Find where the given text appears and provide that cell's center as [x, y] coordinate. 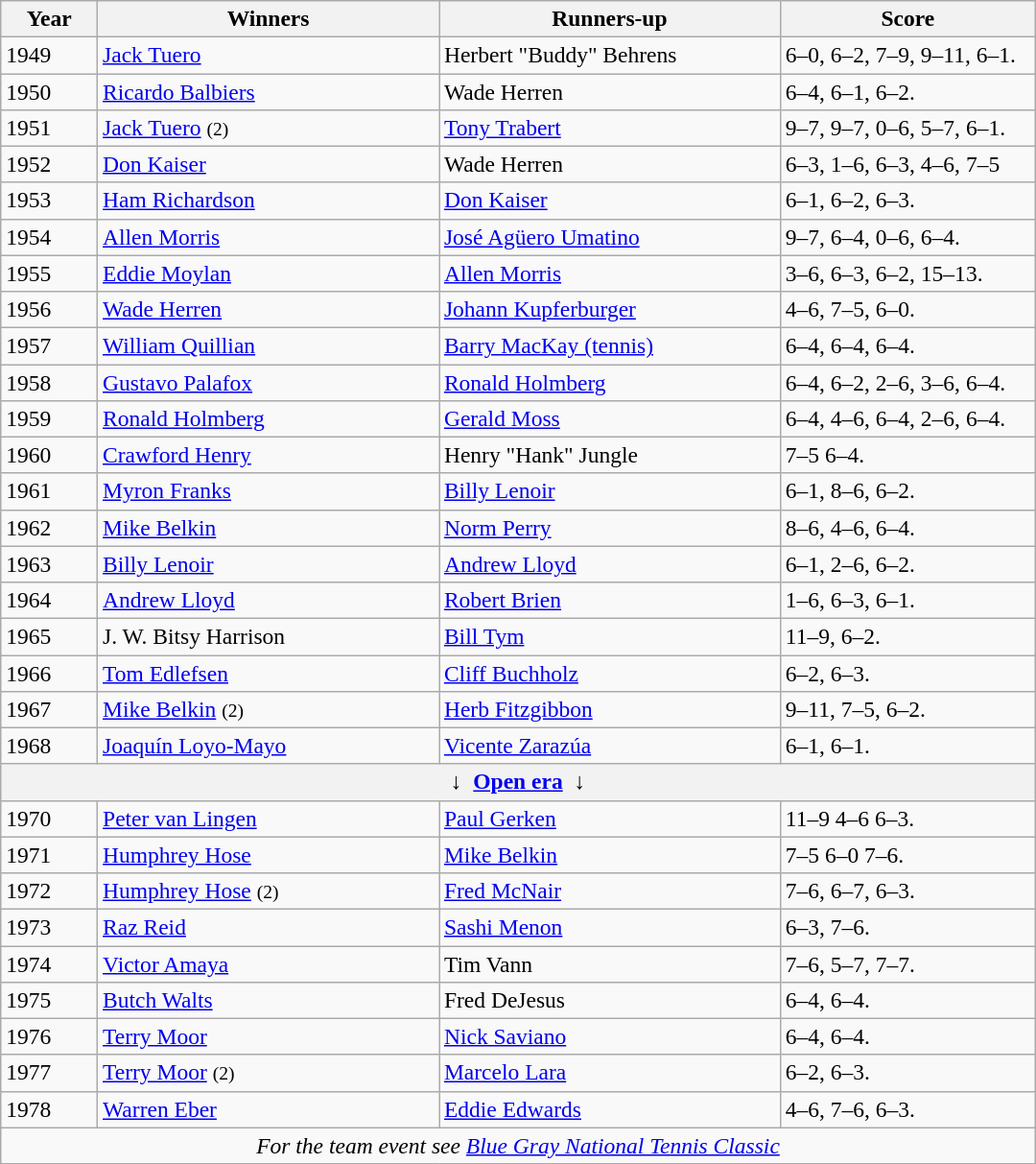
1967 [50, 709]
1971 [50, 855]
Victor Amaya [269, 963]
1976 [50, 1036]
7–6, 5–7, 7–7. [907, 963]
1953 [50, 201]
Humphrey Hose [269, 855]
1949 [50, 55]
6–1, 6–1. [907, 746]
1964 [50, 600]
Humphrey Hose (2) [269, 891]
Barry MacKay (tennis) [610, 345]
Johann Kupferburger [610, 309]
Herb Fitzgibbon [610, 709]
Vicente Zarazúa [610, 746]
9–7, 9–7, 0–6, 5–7, 6–1. [907, 128]
Nick Saviano [610, 1036]
Terry Moor [269, 1036]
1952 [50, 164]
Robert Brien [610, 600]
Tom Edlefsen [269, 673]
1–6, 6–3, 6–1. [907, 600]
6–3, 1–6, 6–3, 4–6, 7–5 [907, 164]
1954 [50, 237]
Peter van Lingen [269, 819]
6–4, 6–2, 2–6, 3–6, 6–4. [907, 382]
7–5 6–4. [907, 455]
6–1, 6–2, 6–3. [907, 201]
Herbert "Buddy" Behrens [610, 55]
Butch Walts [269, 1000]
Marcelo Lara [610, 1073]
Fred DeJesus [610, 1000]
Mike Belkin (2) [269, 709]
Eddie Edwards [610, 1109]
Crawford Henry [269, 455]
Jack Tuero (2) [269, 128]
1956 [50, 309]
For the team event see Blue Gray National Tennis Classic [518, 1146]
Ricardo Balbiers [269, 91]
11–9, 6–2. [907, 636]
1977 [50, 1073]
Tony Trabert [610, 128]
Joaquín Loyo-Mayo [269, 746]
Score [907, 18]
Bill Tym [610, 636]
Year [50, 18]
1974 [50, 963]
7–6, 6–7, 6–3. [907, 891]
1951 [50, 128]
1978 [50, 1109]
1958 [50, 382]
1960 [50, 455]
William Quillian [269, 345]
1963 [50, 564]
11–9 4–6 6–3. [907, 819]
Myron Franks [269, 491]
1968 [50, 746]
José Agüero Umatino [610, 237]
3–6, 6–3, 6–2, 15–13. [907, 273]
Warren Eber [269, 1109]
Fred McNair [610, 891]
1975 [50, 1000]
1955 [50, 273]
Terry Moor (2) [269, 1073]
4–6, 7–5, 6–0. [907, 309]
8–6, 4–6, 6–4. [907, 528]
6–4, 6–4, 6–4. [907, 345]
6–3, 7–6. [907, 927]
Gerald Moss [610, 418]
1959 [50, 418]
7–5 6–0 7–6. [907, 855]
1966 [50, 673]
6–4, 6–1, 6–2. [907, 91]
↓ Open era ↓ [518, 782]
Sashi Menon [610, 927]
6–1, 8–6, 6–2. [907, 491]
Winners [269, 18]
Runners-up [610, 18]
6–0, 6–2, 7–9, 9–11, 6–1. [907, 55]
1957 [50, 345]
1965 [50, 636]
4–6, 7–6, 6–3. [907, 1109]
Tim Vann [610, 963]
1950 [50, 91]
1961 [50, 491]
6–1, 2–6, 6–2. [907, 564]
Gustavo Palafox [269, 382]
Eddie Moylan [269, 273]
6–4, 4–6, 6–4, 2–6, 6–4. [907, 418]
9–11, 7–5, 6–2. [907, 709]
Ham Richardson [269, 201]
Norm Perry [610, 528]
Cliff Buchholz [610, 673]
Henry "Hank" Jungle [610, 455]
J. W. Bitsy Harrison [269, 636]
1972 [50, 891]
1962 [50, 528]
1970 [50, 819]
Paul Gerken [610, 819]
Jack Tuero [269, 55]
Raz Reid [269, 927]
1973 [50, 927]
9–7, 6–4, 0–6, 6–4. [907, 237]
